Output the [x, y] coordinate of the center of the cell containing the given text.  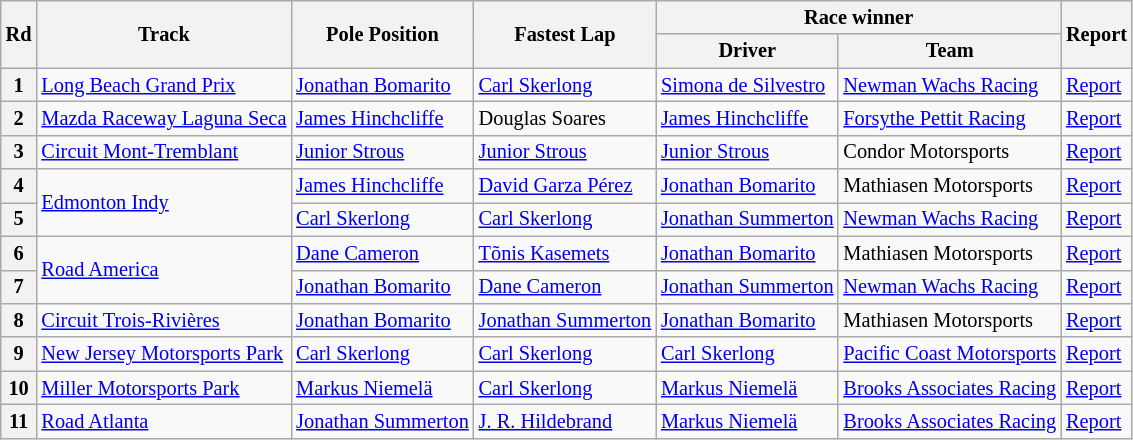
Circuit Trois-Rivières [164, 320]
New Jersey Motorsports Park [164, 354]
10 [19, 388]
Pole Position [382, 34]
Race winner [858, 17]
Team [950, 51]
4 [19, 186]
Edmonton Indy [164, 202]
Forsythe Pettit Racing [950, 118]
Tõnis Kasemets [565, 253]
7 [19, 287]
9 [19, 354]
2 [19, 118]
Track [164, 34]
Fastest Lap [565, 34]
11 [19, 421]
Douglas Soares [565, 118]
J. R. Hildebrand [565, 421]
3 [19, 152]
Mazda Raceway Laguna Seca [164, 118]
8 [19, 320]
Condor Motorsports [950, 152]
Driver [747, 51]
5 [19, 219]
6 [19, 253]
1 [19, 85]
David Garza Pérez [565, 186]
Road America [164, 270]
Simona de Silvestro [747, 85]
Pacific Coast Motorsports [950, 354]
Miller Motorsports Park [164, 388]
Road Atlanta [164, 421]
Rd [19, 34]
Long Beach Grand Prix [164, 85]
Circuit Mont-Tremblant [164, 152]
